Return (x, y) of the center of cell containing provided text 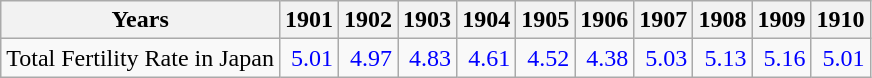
1901 (308, 20)
Years (140, 20)
4.61 (486, 58)
1903 (428, 20)
1904 (486, 20)
1907 (664, 20)
1908 (722, 20)
4.83 (428, 58)
1902 (368, 20)
4.38 (604, 58)
5.13 (722, 58)
5.03 (664, 58)
1905 (546, 20)
1909 (782, 20)
Total Fertility Rate in Japan (140, 58)
4.97 (368, 58)
1910 (840, 20)
5.16 (782, 58)
1906 (604, 20)
4.52 (546, 58)
